Return the [X, Y] coordinate for the center point of the cell that contains the specified text.  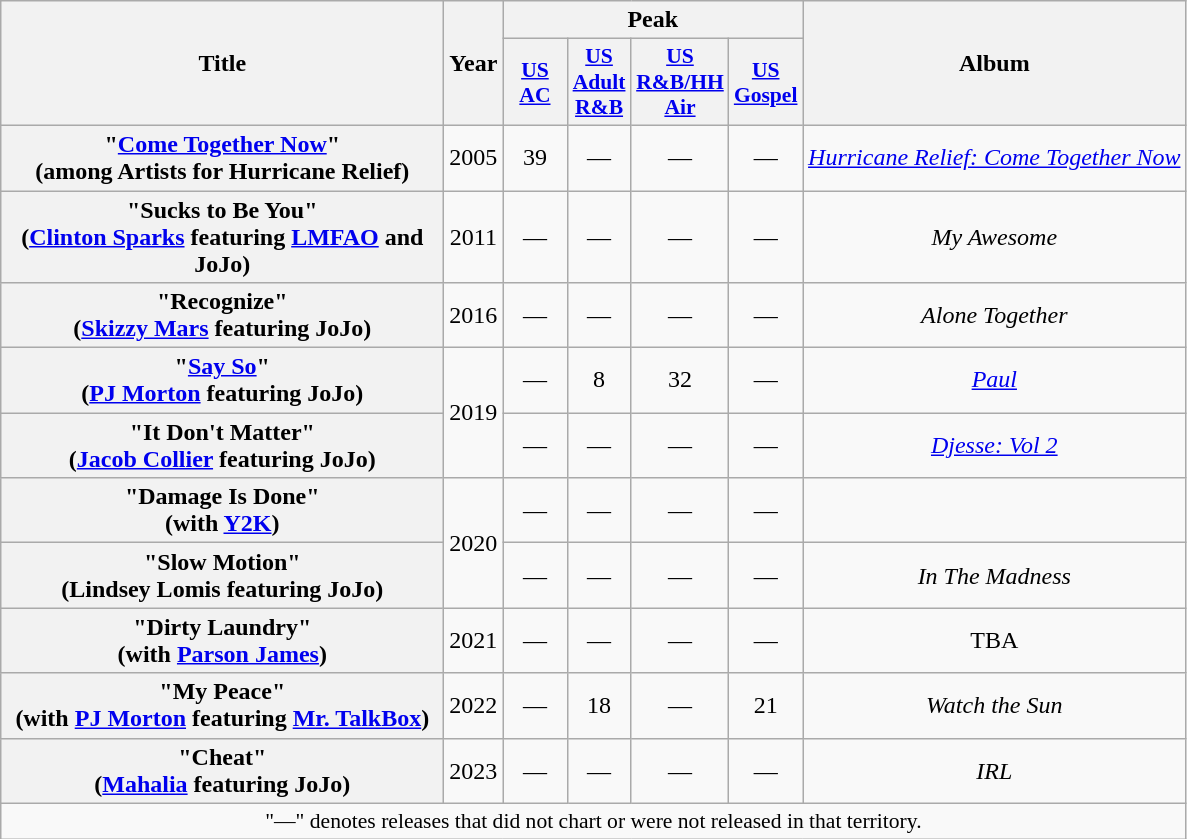
Title [222, 64]
Paul [994, 380]
IRL [994, 770]
"Slow Motion"(Lindsey Lomis featuring JoJo) [222, 576]
"Cheat"(Mahalia featuring JoJo) [222, 770]
USAdultR&B [599, 82]
2021 [474, 640]
32 [680, 380]
2016 [474, 316]
Year [474, 64]
"Damage Is Done"(with Y2K) [222, 510]
USGospel [766, 82]
2011 [474, 236]
21 [766, 706]
"It Don't Matter"(Jacob Collier featuring JoJo) [222, 446]
USAC [535, 82]
2005 [474, 158]
USR&B/HHAir [680, 82]
2019 [474, 413]
Peak [653, 20]
2022 [474, 706]
18 [599, 706]
In The Madness [994, 576]
"Recognize"(Skizzy Mars featuring JoJo) [222, 316]
"Dirty Laundry"(with Parson James) [222, 640]
Djesse: Vol 2 [994, 446]
"Say So"(PJ Morton featuring JoJo) [222, 380]
2023 [474, 770]
39 [535, 158]
"—" denotes releases that did not chart or were not released in that territory. [594, 821]
TBA [994, 640]
Album [994, 64]
Hurricane Relief: Come Together Now [994, 158]
"Come Together Now"(among Artists for Hurricane Relief) [222, 158]
2020 [474, 543]
8 [599, 380]
My Awesome [994, 236]
Watch the Sun [994, 706]
"My Peace"(with PJ Morton featuring Mr. TalkBox) [222, 706]
Alone Together [994, 316]
"Sucks to Be You"(Clinton Sparks featuring LMFAO and JoJo) [222, 236]
